From the cell containing the given text, extract its center point as (x, y) coordinate. 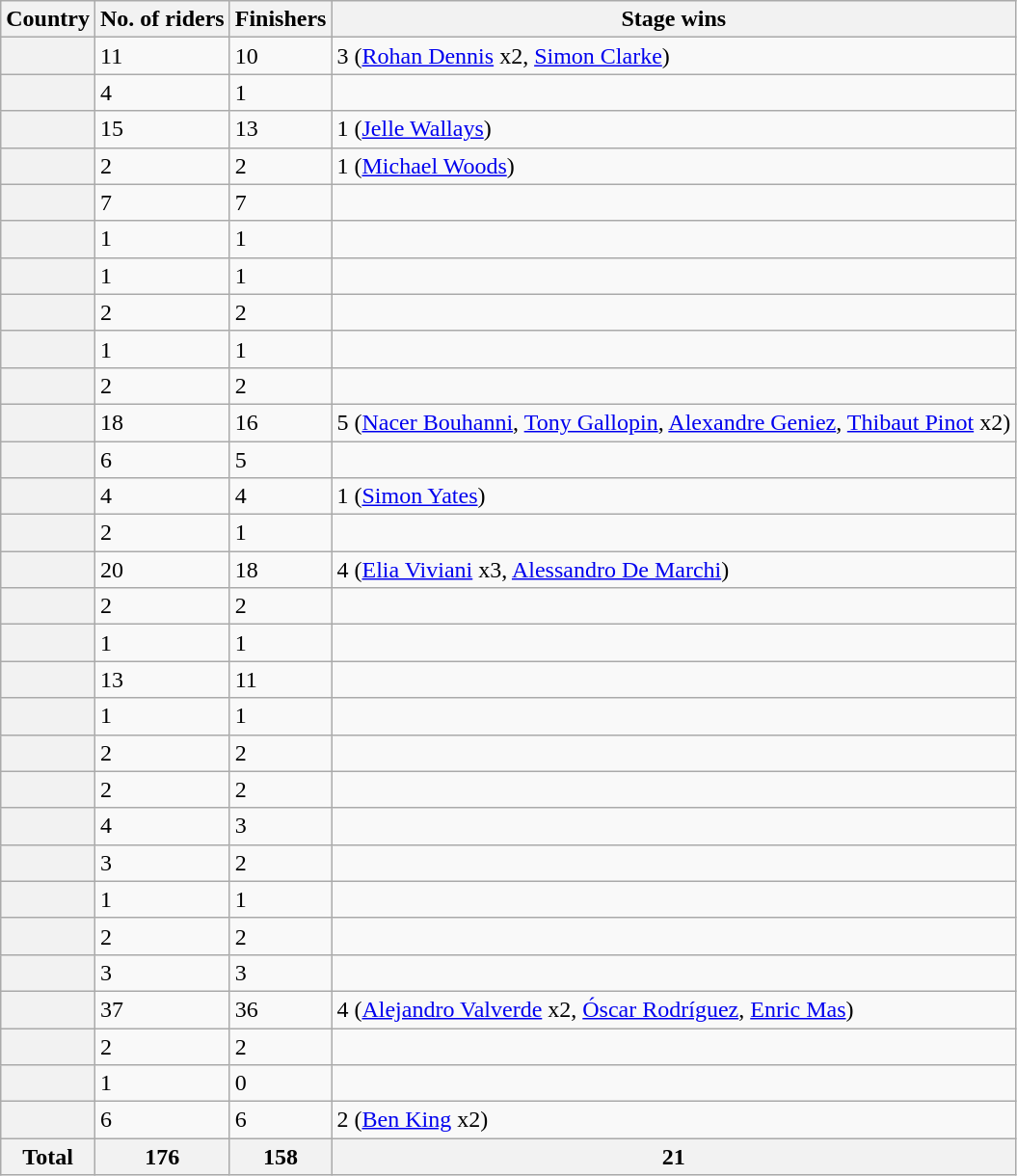
158 (281, 1157)
4 (Alejandro Valverde x2, Óscar Rodríguez, Enric Mas) (674, 1009)
15 (162, 129)
2 (Ben King x2) (674, 1120)
176 (162, 1157)
21 (674, 1157)
1 (Jelle Wallays) (674, 129)
Total (48, 1157)
1 (Michael Woods) (674, 166)
Finishers (281, 19)
5 (Nacer Bouhanni, Tony Gallopin, Alexandre Geniez, Thibaut Pinot x2) (674, 422)
16 (281, 422)
3 (Rohan Dennis x2, Simon Clarke) (674, 56)
No. of riders (162, 19)
36 (281, 1009)
5 (281, 460)
10 (281, 56)
0 (281, 1083)
37 (162, 1009)
20 (162, 570)
1 (Simon Yates) (674, 496)
Country (48, 19)
Stage wins (674, 19)
4 (Elia Viviani x3, Alessandro De Marchi) (674, 570)
